Locate the cell with the specified text and output its (X, Y) center coordinate. 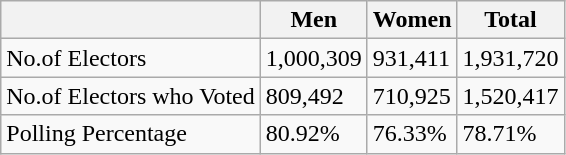
No.of Electors (130, 58)
1,520,417 (510, 96)
1,000,309 (314, 58)
809,492 (314, 96)
710,925 (412, 96)
Women (412, 20)
76.33% (412, 134)
1,931,720 (510, 58)
Men (314, 20)
80.92% (314, 134)
Total (510, 20)
Polling Percentage (130, 134)
No.of Electors who Voted (130, 96)
931,411 (412, 58)
78.71% (510, 134)
